Identify which cell holds the provided text, then report its (X, Y) central coordinate. 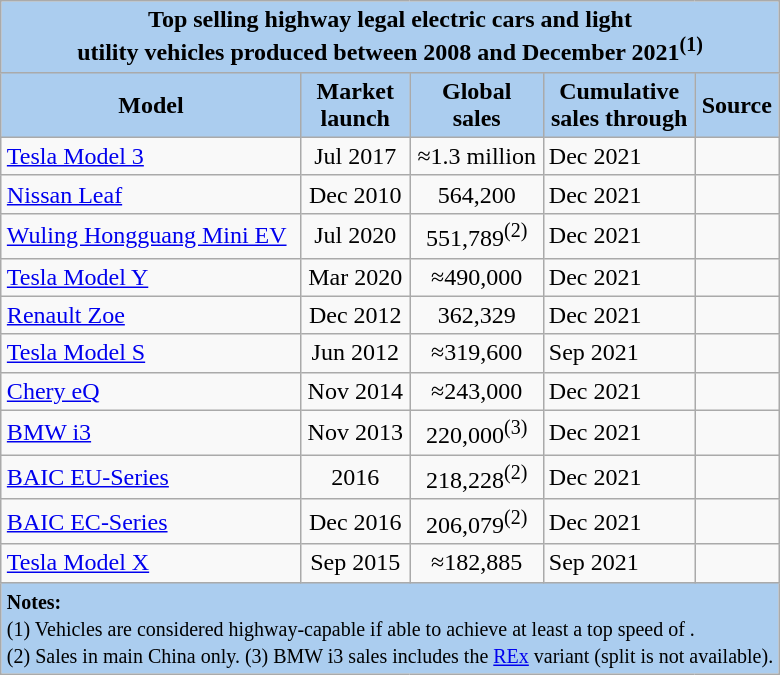
Tesla Model S (150, 353)
362,329 (476, 315)
Dec 2016 (356, 522)
Dec 2012 (356, 315)
Jul 2020 (356, 236)
Chery eQ (150, 391)
Tesla Model Y (150, 277)
Mar 2020 (356, 277)
Wuling Hongguang Mini EV (150, 236)
564,200 (476, 194)
≈319,600 (476, 353)
551,789(2) (476, 236)
Cumulativesales through (619, 104)
Jun 2012 (356, 353)
BAIC EU-Series (150, 478)
Tesla Model 3 (150, 156)
Global sales (476, 104)
Nissan Leaf (150, 194)
206,079(2) (476, 522)
≈243,000 (476, 391)
BAIC EC-Series (150, 522)
220,000(3) (476, 432)
218,228(2) (476, 478)
Model (150, 104)
≈490,000 (476, 277)
BMW i3 (150, 432)
Nov 2014 (356, 391)
Renault Zoe (150, 315)
2016 (356, 478)
Marketlaunch (356, 104)
Nov 2013 (356, 432)
Top selling highway legal electric cars and light utility vehicles produced between 2008 and December 2021(1) (390, 37)
≈182,885 (476, 563)
Sep 2015 (356, 563)
Tesla Model X (150, 563)
Source (737, 104)
≈1.3 million (476, 156)
Dec 2010 (356, 194)
Jul 2017 (356, 156)
